Provide the (x, y) coordinate of the cell's center where the given text is located.  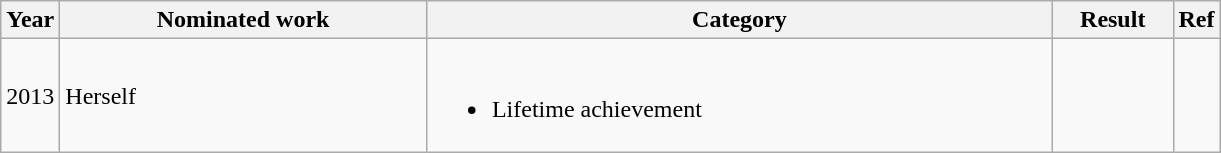
Lifetime achievement (739, 96)
Nominated work (244, 20)
2013 (30, 96)
Category (739, 20)
Year (30, 20)
Result (1112, 20)
Ref (1196, 20)
Herself (244, 96)
